Extract the (X, Y) coordinate from the center of the cell holding the provided text.  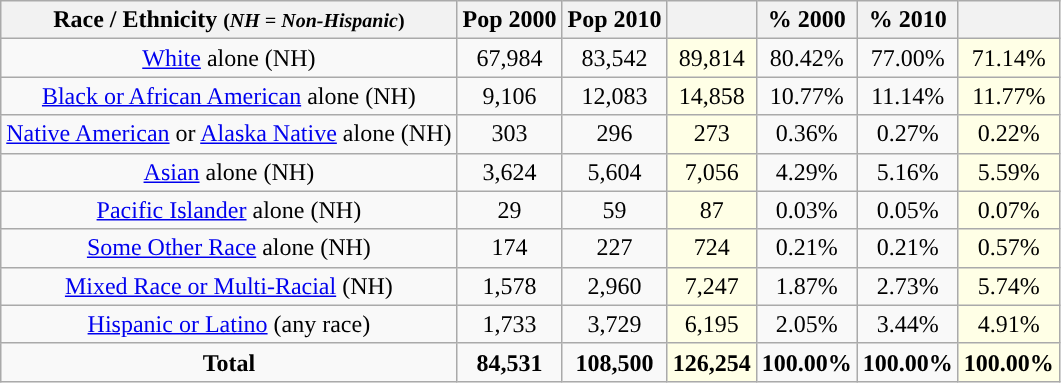
0.57% (1008, 248)
0.22% (1008, 134)
3,624 (510, 172)
71.14% (1008, 58)
Asian alone (NH) (229, 172)
303 (510, 134)
14,858 (712, 96)
87 (712, 210)
11.77% (1008, 96)
Black or African American alone (NH) (229, 96)
296 (614, 134)
83,542 (614, 58)
5.74% (1008, 286)
80.42% (806, 58)
724 (712, 248)
% 2010 (908, 20)
1.87% (806, 286)
7,247 (712, 286)
77.00% (908, 58)
Pacific Islander alone (NH) (229, 210)
174 (510, 248)
Pop 2000 (510, 20)
Race / Ethnicity (NH = Non-Hispanic) (229, 20)
5,604 (614, 172)
% 2000 (806, 20)
Native American or Alaska Native alone (NH) (229, 134)
0.36% (806, 134)
3.44% (908, 324)
0.07% (1008, 210)
9,106 (510, 96)
0.27% (908, 134)
1,733 (510, 324)
84,531 (510, 362)
108,500 (614, 362)
11.14% (908, 96)
273 (712, 134)
Mixed Race or Multi-Racial (NH) (229, 286)
59 (614, 210)
3,729 (614, 324)
67,984 (510, 58)
227 (614, 248)
White alone (NH) (229, 58)
Pop 2010 (614, 20)
4.29% (806, 172)
10.77% (806, 96)
Total (229, 362)
Some Other Race alone (NH) (229, 248)
7,056 (712, 172)
2.05% (806, 324)
0.05% (908, 210)
2.73% (908, 286)
4.91% (1008, 324)
2,960 (614, 286)
6,195 (712, 324)
0.03% (806, 210)
89,814 (712, 58)
126,254 (712, 362)
Hispanic or Latino (any race) (229, 324)
29 (510, 210)
12,083 (614, 96)
5.16% (908, 172)
1,578 (510, 286)
5.59% (1008, 172)
